Determine the [x, y] coordinate at the center of the cell enclosing the given text.  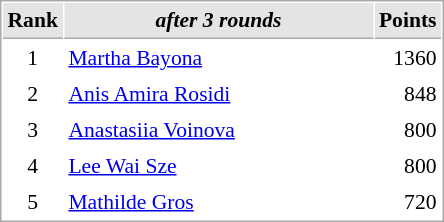
2 [32, 93]
4 [32, 165]
Points [408, 21]
Martha Bayona [218, 57]
Anis Amira Rosidi [218, 93]
720 [408, 201]
848 [408, 93]
Lee Wai Sze [218, 165]
1360 [408, 57]
Mathilde Gros [218, 201]
after 3 rounds [218, 21]
3 [32, 129]
5 [32, 201]
Rank [32, 21]
Anastasiia Voinova [218, 129]
1 [32, 57]
